Return the (X, Y) coordinate for the center point of the cell that contains the specified text.  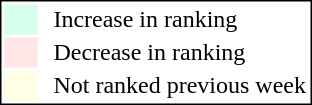
Decrease in ranking (180, 53)
Increase in ranking (180, 19)
Not ranked previous week (180, 85)
